Pinpoint the cell where the given text exists, returning its (x, y) midpoint coordinate. 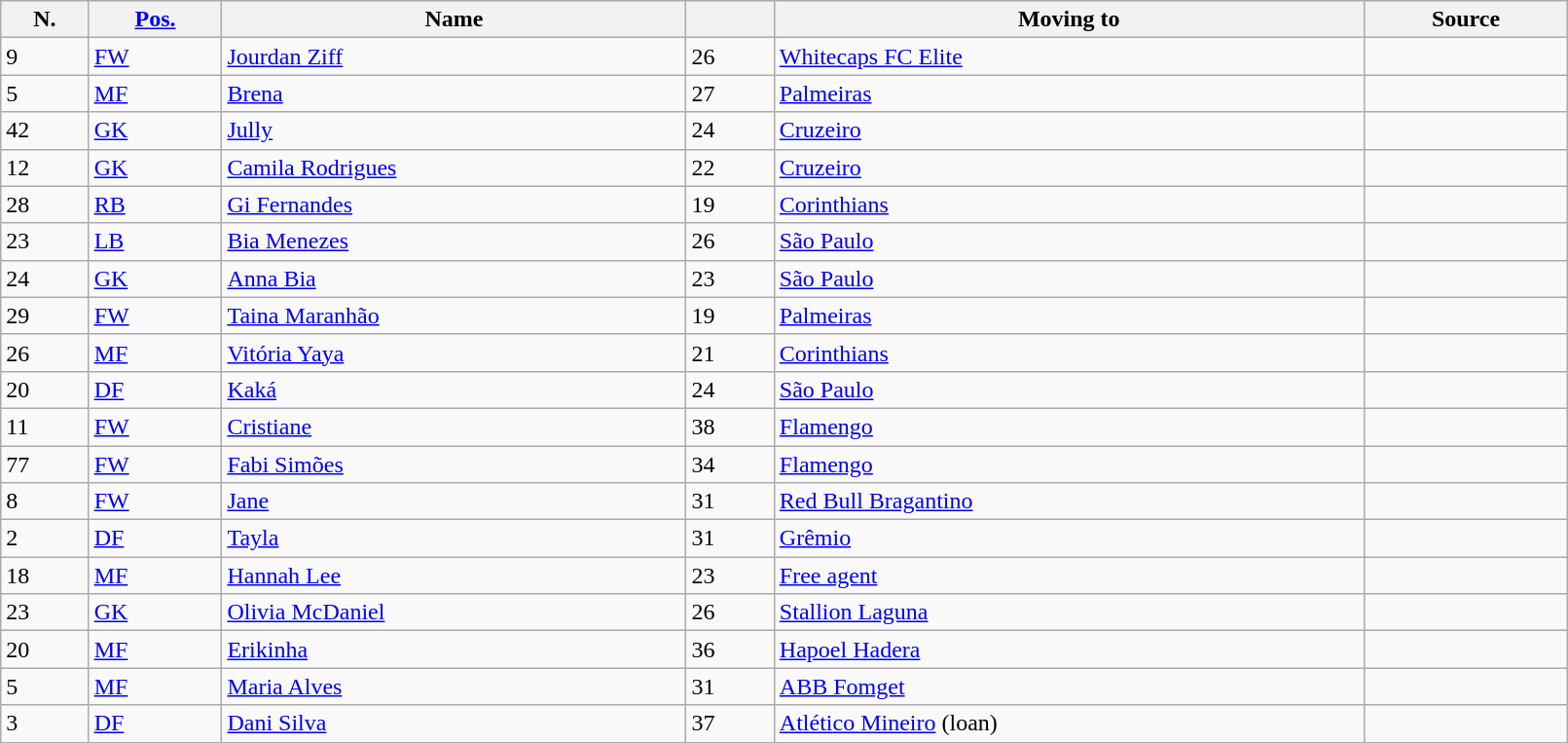
Erikinha (454, 650)
Source (1466, 19)
Tayla (454, 539)
Fabi Simões (454, 464)
Gi Fernandes (454, 204)
77 (45, 464)
Jane (454, 502)
Jourdan Ziff (454, 56)
Hannah Lee (454, 576)
12 (45, 167)
Bia Menezes (454, 241)
38 (730, 427)
Kaká (454, 390)
Moving to (1069, 19)
2 (45, 539)
42 (45, 130)
22 (730, 167)
34 (730, 464)
Olivia McDaniel (454, 613)
Whitecaps FC Elite (1069, 56)
Name (454, 19)
RB (156, 204)
Grêmio (1069, 539)
Stallion Laguna (1069, 613)
18 (45, 576)
28 (45, 204)
Dani Silva (454, 724)
Red Bull Bragantino (1069, 502)
Cristiane (454, 427)
36 (730, 650)
Atlético Mineiro (loan) (1069, 724)
3 (45, 724)
N. (45, 19)
Hapoel Hadera (1069, 650)
11 (45, 427)
37 (730, 724)
21 (730, 353)
Brena (454, 93)
Jully (454, 130)
29 (45, 316)
Pos. (156, 19)
LB (156, 241)
ABB Fomget (1069, 687)
Vitória Yaya (454, 353)
Free agent (1069, 576)
Maria Alves (454, 687)
Camila Rodrigues (454, 167)
Anna Bia (454, 279)
27 (730, 93)
Taina Maranhão (454, 316)
8 (45, 502)
9 (45, 56)
